For the text-containing cell, return its midpoint in [X, Y] coordinate format. 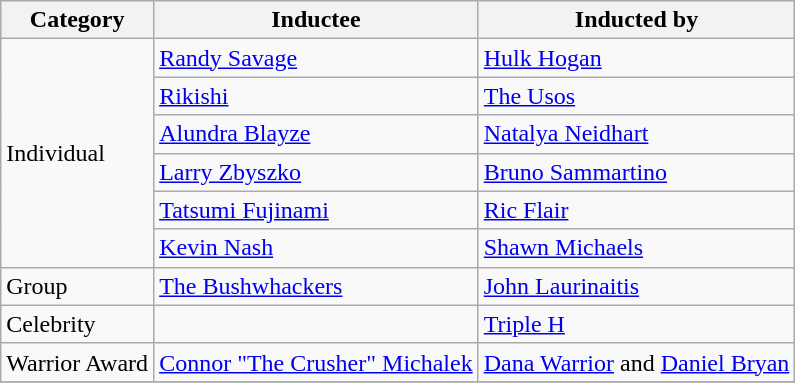
Connor "The Crusher" Michalek [316, 362]
Warrior Award [78, 362]
Randy Savage [316, 58]
Ric Flair [636, 210]
The Usos [636, 96]
Triple H [636, 324]
Group [78, 286]
Inductee [316, 20]
Shawn Michaels [636, 248]
Individual [78, 153]
Tatsumi Fujinami [316, 210]
Bruno Sammartino [636, 172]
Natalya Neidhart [636, 134]
Rikishi [316, 96]
Kevin Nash [316, 248]
Larry Zbyszko [316, 172]
The Bushwhackers [316, 286]
John Laurinaitis [636, 286]
Category [78, 20]
Celebrity [78, 324]
Alundra Blayze [316, 134]
Inducted by [636, 20]
Dana Warrior and Daniel Bryan [636, 362]
Hulk Hogan [636, 58]
